Output the [x, y] coordinate of the center of the cell containing the given text.  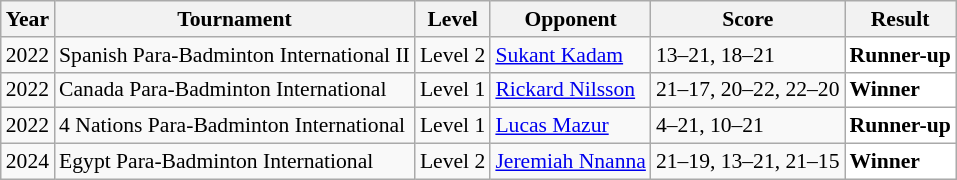
Lucas Mazur [570, 126]
Year [28, 19]
Sukant Kadam [570, 55]
Opponent [570, 19]
Spanish Para-Badminton International II [234, 55]
Jeremiah Nnanna [570, 162]
13–21, 18–21 [748, 55]
Tournament [234, 19]
2024 [28, 162]
Level [452, 19]
Rickard Nilsson [570, 90]
21–19, 13–21, 21–15 [748, 162]
Egypt Para-Badminton International [234, 162]
Canada Para-Badminton International [234, 90]
4–21, 10–21 [748, 126]
4 Nations Para-Badminton International [234, 126]
21–17, 20–22, 22–20 [748, 90]
Score [748, 19]
Result [900, 19]
